Locate the cell with the specified text and output its [X, Y] center coordinate. 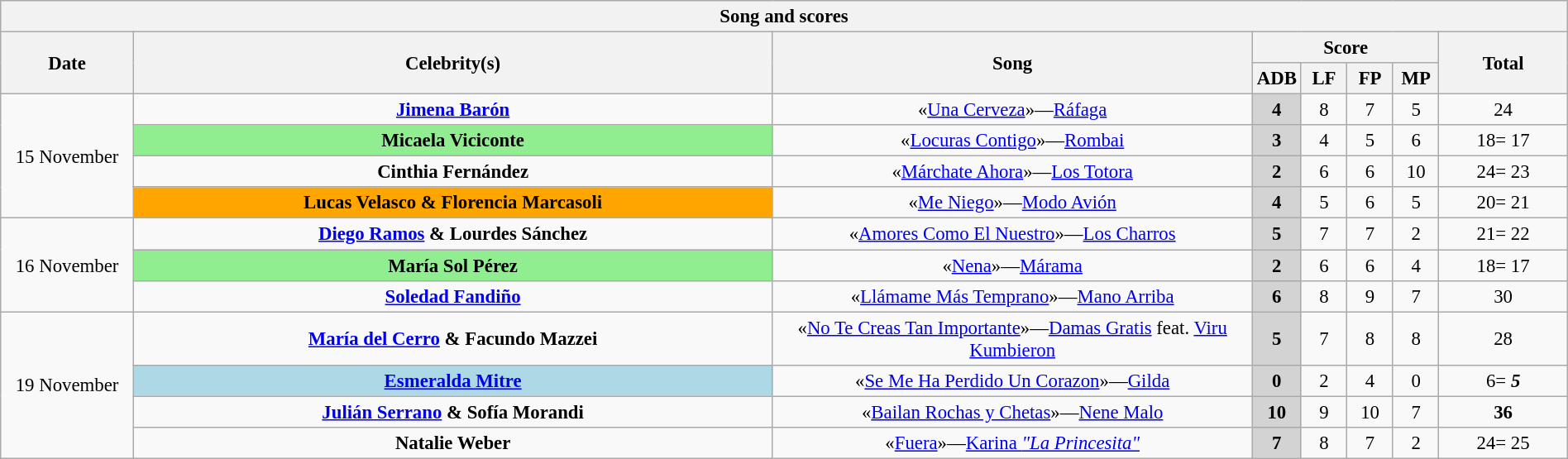
«Llámame Más Temprano»—Mano Arriba [1012, 296]
«Fuera»—Karina "La Princesita" [1012, 443]
LF [1324, 79]
«Bailan Rochas y Chetas»—Nene Malo [1012, 412]
Total [1503, 63]
Cinthia Fernández [453, 172]
30 [1503, 296]
Lucas Velasco & Florencia Marcasoli [453, 203]
3 [1277, 141]
36 [1503, 412]
24= 23 [1503, 172]
Celebrity(s) [453, 63]
6= 5 [1503, 380]
Jimena Barón [453, 110]
Julián Serrano & Sofía Morandi [453, 412]
Date [68, 63]
Natalie Weber [453, 443]
16 November [68, 265]
15 November [68, 156]
20= 21 [1503, 203]
«Márchate Ahora»—Los Totora [1012, 172]
«No Te Creas Tan Importante»—Damas Gratis feat. Viru Kumbieron [1012, 339]
Micaela Viciconte [453, 141]
FP [1370, 79]
Soledad Fandiño [453, 296]
Score [1345, 48]
19 November [68, 385]
28 [1503, 339]
María Sol Pérez [453, 265]
«Una Cerveza»—Ráfaga [1012, 110]
«Se Me Ha Perdido Un Corazon»—Gilda [1012, 380]
24 [1503, 110]
«Me Niego»—Modo Avión [1012, 203]
24= 25 [1503, 443]
«Amores Como El Nuestro»—Los Charros [1012, 234]
Song and scores [784, 17]
«Locuras Contigo»—Rombai [1012, 141]
Song [1012, 63]
Diego Ramos & Lourdes Sánchez [453, 234]
21= 22 [1503, 234]
María del Cerro & Facundo Mazzei [453, 339]
Esmeralda Mitre [453, 380]
ADB [1277, 79]
MP [1416, 79]
«Nena»—Márama [1012, 265]
